Find where the given text appears and provide that cell's center as (X, Y) coordinate. 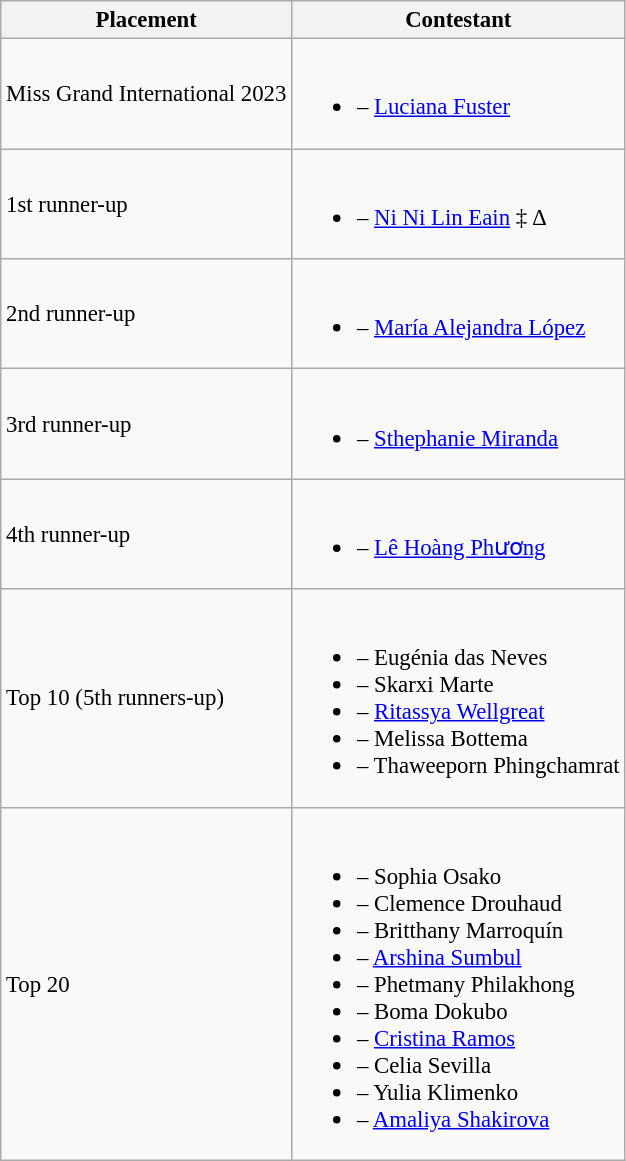
Miss Grand International 2023 (146, 94)
– Lê Hoàng Phương (458, 534)
3rd runner-up (146, 424)
Top 10 (5th runners-up) (146, 698)
1st runner-up (146, 204)
2nd runner-up (146, 314)
4th runner-up (146, 534)
Placement (146, 20)
– Sthephanie Miranda (458, 424)
– Luciana Fuster (458, 94)
– María Alejandra López (458, 314)
– Eugénia das Neves – Skarxi Marte – Ritassya Wellgreat – Melissa Bottema – Thaweeporn Phingchamrat (458, 698)
Top 20 (146, 984)
– Ni Ni Lin Eain ‡ ∆ (458, 204)
Contestant (458, 20)
